Output the (X, Y) coordinate of the center of the cell containing the given text.  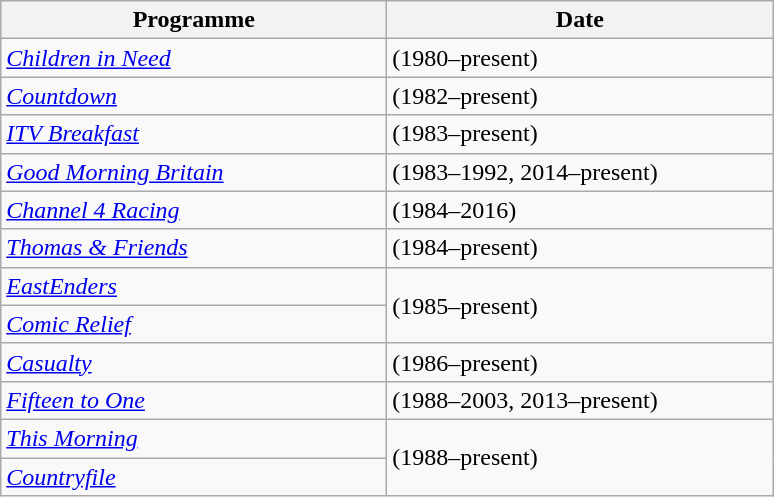
(1983–1992, 2014–present) (580, 172)
Good Morning Britain (194, 172)
(1985–present) (580, 305)
Countdown (194, 96)
Children in Need (194, 58)
(1986–present) (580, 362)
Programme (194, 20)
(1982–present) (580, 96)
EastEnders (194, 286)
(1980–present) (580, 58)
(1988–2003, 2013–present) (580, 400)
(1984–present) (580, 248)
Channel 4 Racing (194, 210)
Fifteen to One (194, 400)
Date (580, 20)
Countryfile (194, 477)
(1988–present) (580, 457)
ITV Breakfast (194, 134)
This Morning (194, 438)
Thomas & Friends (194, 248)
(1983–present) (580, 134)
Casualty (194, 362)
Comic Relief (194, 324)
(1984–2016) (580, 210)
